Detect which cell encompasses the target text, then output its (X, Y) center coordinate. 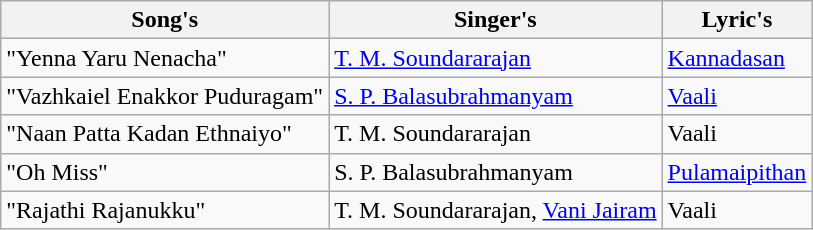
Song's (165, 20)
"Oh Miss" (165, 172)
"Rajathi Rajanukku" (165, 210)
T. M. Soundararajan, Vani Jairam (496, 210)
Lyric's (737, 20)
Kannadasan (737, 58)
"Yenna Yaru Nenacha" (165, 58)
"Vazhkaiel Enakkor Puduragam" (165, 96)
Pulamaipithan (737, 172)
"Naan Patta Kadan Ethnaiyo" (165, 134)
Singer's (496, 20)
